Extract the (X, Y) coordinate from the center of the cell holding the provided text.  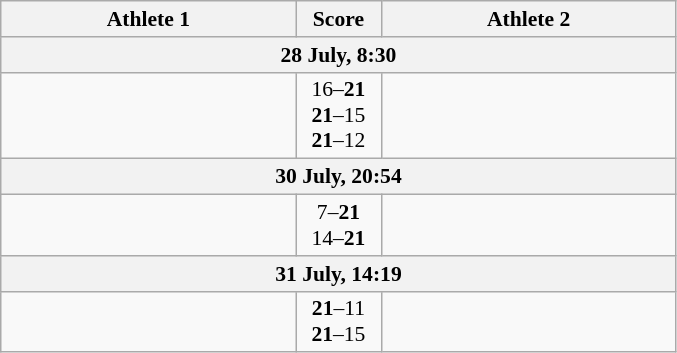
21–1121–15 (338, 322)
16–2121–1521–12 (338, 116)
31 July, 14:19 (338, 274)
7–2114–21 (338, 226)
28 July, 8:30 (338, 55)
Score (338, 19)
Athlete 1 (148, 19)
Athlete 2 (528, 19)
30 July, 20:54 (338, 177)
